Pinpoint the cell where the given text exists, returning its (x, y) midpoint coordinate. 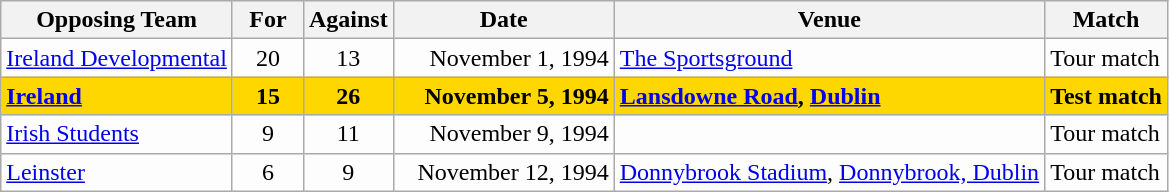
November 9, 1994 (504, 134)
26 (348, 96)
Match (1106, 20)
Ireland (117, 96)
For (268, 20)
11 (348, 134)
November 5, 1994 (504, 96)
Ireland Developmental (117, 58)
November 1, 1994 (504, 58)
November 12, 1994 (504, 172)
13 (348, 58)
Donnybrook Stadium, Donnybrook, Dublin (829, 172)
Test match (1106, 96)
Opposing Team (117, 20)
Leinster (117, 172)
Date (504, 20)
The Sportsground (829, 58)
Venue (829, 20)
6 (268, 172)
Irish Students (117, 134)
Lansdowne Road, Dublin (829, 96)
20 (268, 58)
15 (268, 96)
Against (348, 20)
